Extract the (x, y) coordinate from the center of the cell holding the provided text.  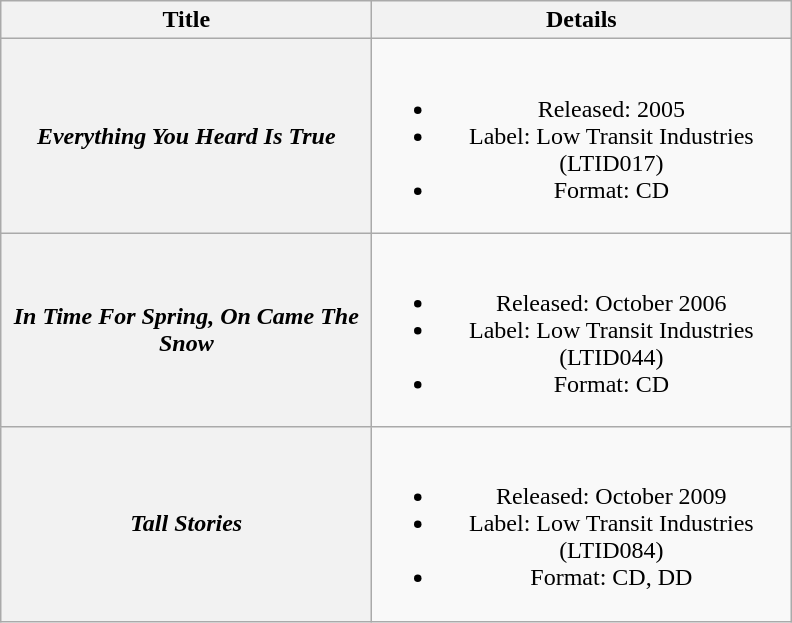
Details (582, 20)
Tall Stories (186, 524)
In Time For Spring, On Came The Snow (186, 330)
Everything You Heard Is True (186, 136)
Released: October 2009Label: Low Transit Industries (LTID084)Format: CD, DD (582, 524)
Released: October 2006Label: Low Transit Industries (LTID044)Format: CD (582, 330)
Title (186, 20)
Released: 2005Label: Low Transit Industries (LTID017)Format: CD (582, 136)
